Locate the cell with the specified text and output its [x, y] center coordinate. 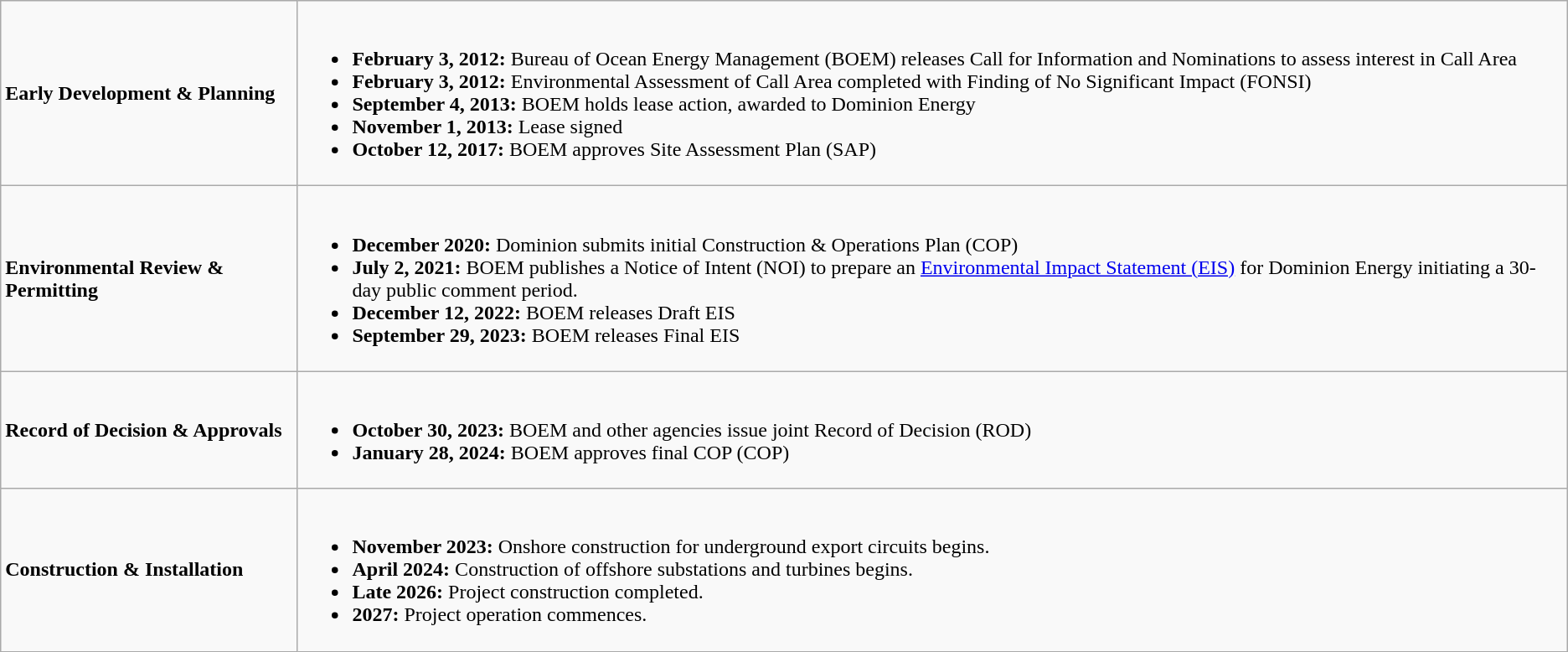
Environmental Review & Permitting [149, 278]
Record of Decision & Approvals [149, 430]
October 30, 2023: BOEM and other agencies issue joint Record of Decision (ROD)January 28, 2024: BOEM approves final COP (COP) [932, 430]
Construction & Installation [149, 570]
Early Development & Planning [149, 94]
